Scan for the cell matching the given text and deliver its (X, Y) coordinate at center. 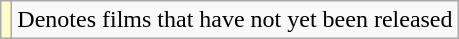
Denotes films that have not yet been released (235, 20)
